Provide the (X, Y) coordinate of the cell's center where the given text is located.  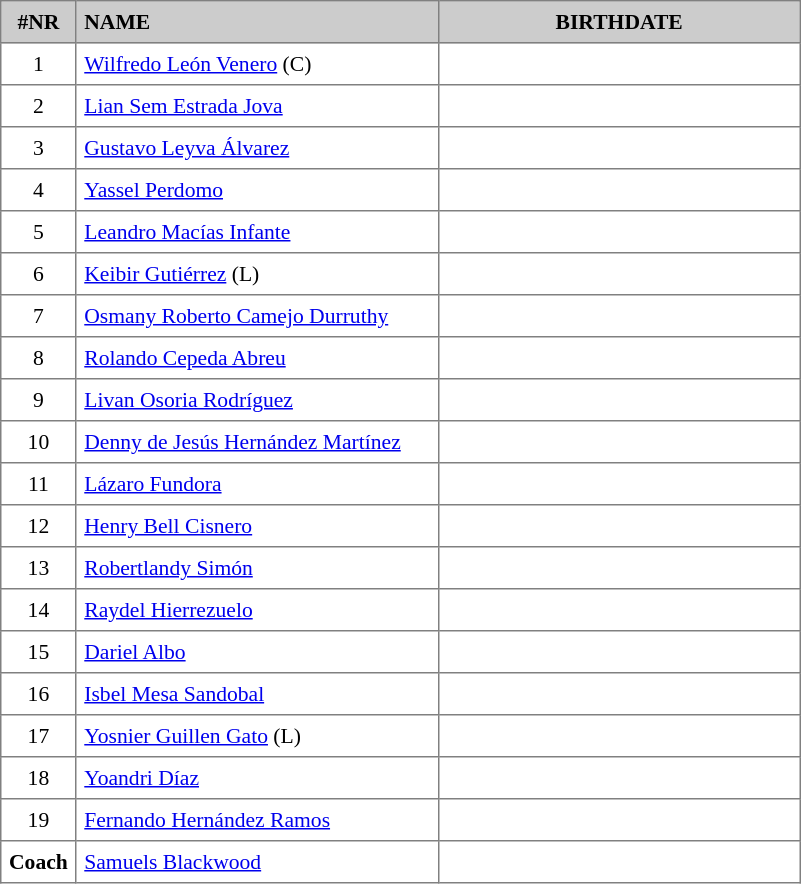
9 (38, 400)
18 (38, 778)
12 (38, 526)
5 (38, 232)
Robertlandy Simón (257, 568)
7 (38, 316)
Coach (38, 862)
11 (38, 484)
Denny de Jesús Hernández Martínez (257, 442)
Wilfredo León Venero (C) (257, 64)
#NR (38, 22)
Yoandri Díaz (257, 778)
13 (38, 568)
Lian Sem Estrada Jova (257, 106)
Leandro Macías Infante (257, 232)
1 (38, 64)
Livan Osoria Rodríguez (257, 400)
Lázaro Fundora (257, 484)
3 (38, 148)
Dariel Albo (257, 652)
Gustavo Leyva Álvarez (257, 148)
16 (38, 694)
Samuels Blackwood (257, 862)
15 (38, 652)
Isbel Mesa Sandobal (257, 694)
10 (38, 442)
Rolando Cepeda Abreu (257, 358)
BIRTHDATE (619, 22)
17 (38, 736)
Fernando Hernández Ramos (257, 820)
6 (38, 274)
Keibir Gutiérrez (L) (257, 274)
14 (38, 610)
4 (38, 190)
19 (38, 820)
Yosnier Guillen Gato (L) (257, 736)
NAME (257, 22)
Raydel Hierrezuelo (257, 610)
Yassel Perdomo (257, 190)
8 (38, 358)
Osmany Roberto Camejo Durruthy (257, 316)
Henry Bell Cisnero (257, 526)
2 (38, 106)
